Capture the cell that displays the provided text and extract its (x, y) central coordinate. 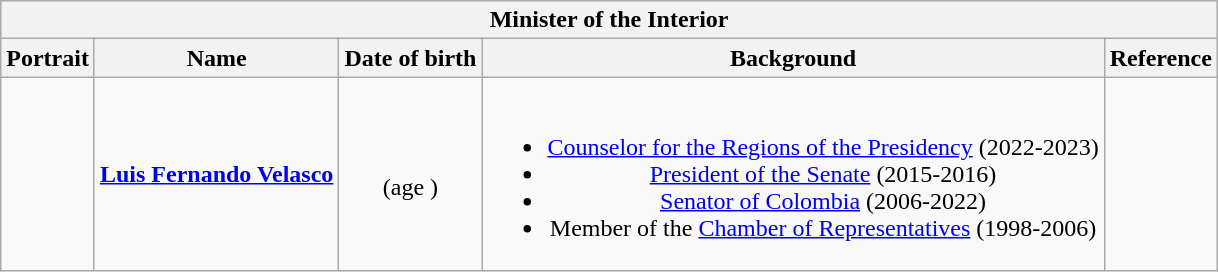
Luis Fernando Velasco (216, 174)
(age ) (410, 174)
Minister of the Interior (610, 20)
Portrait (48, 58)
Date of birth (410, 58)
Reference (1160, 58)
Name (216, 58)
Background (793, 58)
